Search for the cell housing the specified text and yield its [x, y] center coordinate. 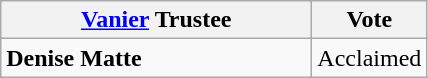
Acclaimed [370, 58]
Denise Matte [156, 58]
Vote [370, 20]
Vanier Trustee [156, 20]
